Find where the given text appears and provide that cell's center as (X, Y) coordinate. 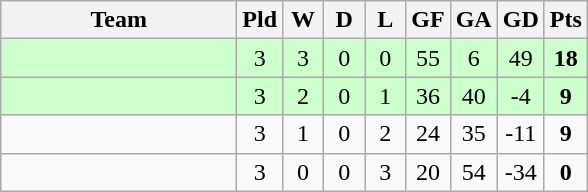
49 (520, 58)
18 (566, 58)
24 (428, 134)
54 (474, 172)
20 (428, 172)
GA (474, 20)
40 (474, 96)
Pts (566, 20)
GD (520, 20)
36 (428, 96)
35 (474, 134)
GF (428, 20)
-11 (520, 134)
55 (428, 58)
L (386, 20)
Pld (260, 20)
D (344, 20)
Team (119, 20)
-4 (520, 96)
-34 (520, 172)
W (304, 20)
6 (474, 58)
